Capture the cell that displays the provided text and extract its [X, Y] central coordinate. 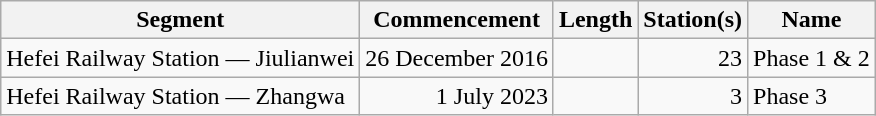
Station(s) [693, 20]
Phase 1 & 2 [812, 58]
26 December 2016 [457, 58]
1 July 2023 [457, 96]
23 [693, 58]
Commencement [457, 20]
3 [693, 96]
Phase 3 [812, 96]
Name [812, 20]
Length [595, 20]
Segment [180, 20]
Hefei Railway Station — Jiulianwei [180, 58]
Hefei Railway Station — Zhangwa [180, 96]
